Locate the cell with the specified text and output its [x, y] center coordinate. 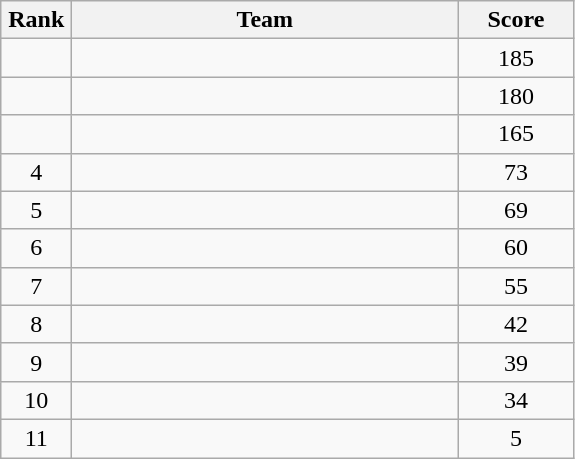
69 [516, 210]
8 [36, 324]
42 [516, 324]
10 [36, 400]
185 [516, 58]
7 [36, 286]
165 [516, 134]
60 [516, 248]
Rank [36, 20]
34 [516, 400]
Team [265, 20]
73 [516, 172]
Score [516, 20]
180 [516, 96]
6 [36, 248]
9 [36, 362]
11 [36, 438]
55 [516, 286]
4 [36, 172]
39 [516, 362]
